Scan for the cell matching the given text and deliver its [X, Y] coordinate at center. 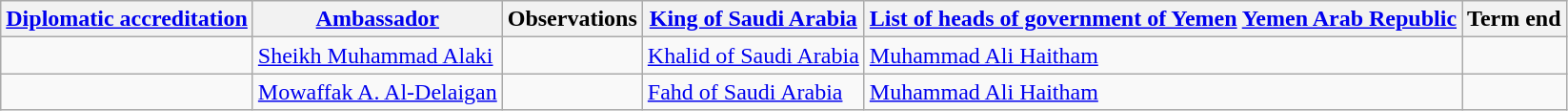
Observations [572, 19]
Sheikh Muhammad Alaki [377, 55]
Fahd of Saudi Arabia [753, 92]
Mowaffak A. Al-Delaigan [377, 92]
Term end [1515, 19]
King of Saudi Arabia [753, 19]
Ambassador [377, 19]
Diplomatic accreditation [128, 19]
List of heads of government of Yemen Yemen Arab Republic [1162, 19]
Khalid of Saudi Arabia [753, 55]
